Provide the [X, Y] coordinate of the cell's center where the given text is located.  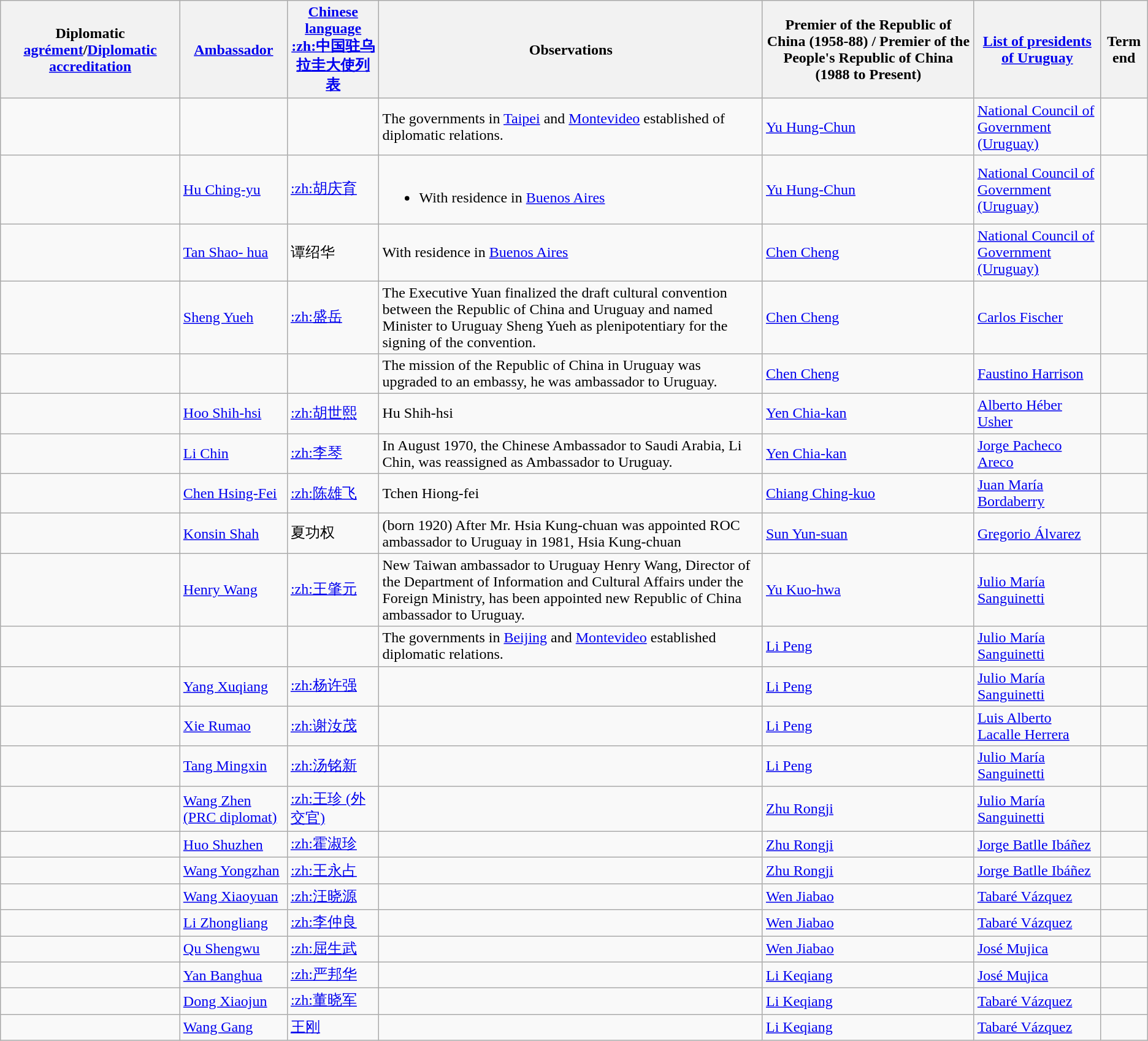
:zh:胡庆育 [333, 189]
:zh:杨许强 [333, 686]
:zh:王永占 [333, 871]
Alberto Héber Usher [1037, 413]
夏功权 [333, 534]
:zh:董晓军 [333, 1001]
List of presidents of Uruguay [1037, 50]
:zh:汪晓源 [333, 897]
Li Zhongliang [233, 923]
:zh:王肇元 [333, 590]
王刚 [333, 1027]
Wang Zhen (PRC diplomat) [233, 809]
Huo Shuzhen [233, 844]
:zh:屈生武 [333, 950]
Observations [571, 50]
:zh:汤铭新 [333, 766]
Juan María Bordaberry [1037, 493]
:zh:李琴 [333, 454]
Chiang Ching-kuo [868, 493]
Jorge Pacheco Areco [1037, 454]
(born 1920) After Mr. Hsia Kung-chuan was appointed ROC ambassador to Uruguay in 1981, Hsia Kung-chuan [571, 534]
In August 1970, the Chinese Ambassador to Saudi Arabia, Li Chin, was reassigned as Ambassador to Uruguay. [571, 454]
Tang Mingxin [233, 766]
Chen Hsing-Fei [233, 493]
:zh:胡世熙 [333, 413]
Yu Kuo-hwa [868, 590]
Wang Yongzhan [233, 871]
Premier of the Republic of China (1958-88) / Premier of the People's Republic of China (1988 to Present) [868, 50]
Gregorio Álvarez [1037, 534]
Yang Xuqiang [233, 686]
Wang Xiaoyuan [233, 897]
:zh:李仲良 [333, 923]
Luis Alberto Lacalle Herrera [1037, 726]
Tchen Hiong-fei [571, 493]
The governments in Beijing and Montevideo established diplomatic relations. [571, 647]
Chinese language:zh:中国驻乌拉圭大使列表 [333, 50]
The governments in Taipei and Montevideo established of diplomatic relations. [571, 126]
Diplomatic agrément/Diplomatic accreditation [91, 50]
Hu Ching-yu [233, 189]
Carlos Fischer [1037, 318]
Ambassador [233, 50]
:zh:霍淑珍 [333, 844]
Li Chin [233, 454]
Dong Xiaojun [233, 1001]
Sheng Yueh [233, 318]
Qu Shengwu [233, 950]
Henry Wang [233, 590]
Sun Yun-suan [868, 534]
:zh:王珍 (外交官) [333, 809]
The mission of the Republic of China in Uruguay was upgraded to an embassy, he was ambassador to Uruguay. [571, 374]
Wang Gang [233, 1027]
Hu Shih-hsi [571, 413]
谭绍华 [333, 252]
:zh:严邦华 [333, 975]
Faustino Harrison [1037, 374]
Yan Banghua [233, 975]
Term end [1123, 50]
:zh:陈雄飞 [333, 493]
Konsin Shah [233, 534]
Tan Shao- hua [233, 252]
Xie Rumao [233, 726]
:zh:谢汝茂 [333, 726]
:zh:盛岳 [333, 318]
Hoo Shih-hsi [233, 413]
